From the cell containing the given text, extract its center point as (X, Y) coordinate. 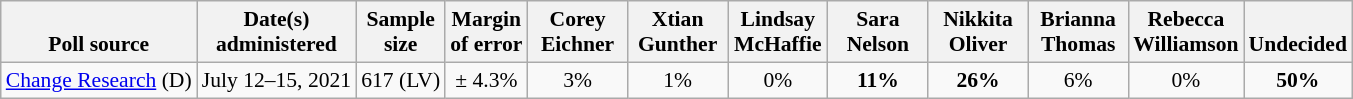
NikkitaOliver (978, 32)
RebeccaWilliamson (1186, 32)
CoreyEichner (577, 32)
50% (1298, 80)
Change Research (D) (99, 80)
11% (878, 80)
6% (1078, 80)
Samplesize (400, 32)
Poll source (99, 32)
Date(s)administered (276, 32)
LindsayMcHaffie (778, 32)
SaraNelson (878, 32)
XtianGunther (678, 32)
617 (LV) (400, 80)
Undecided (1298, 32)
± 4.3% (486, 80)
July 12–15, 2021 (276, 80)
3% (577, 80)
1% (678, 80)
BriannaThomas (1078, 32)
Marginof error (486, 32)
26% (978, 80)
